Locate the cell with the specified text and output its [x, y] center coordinate. 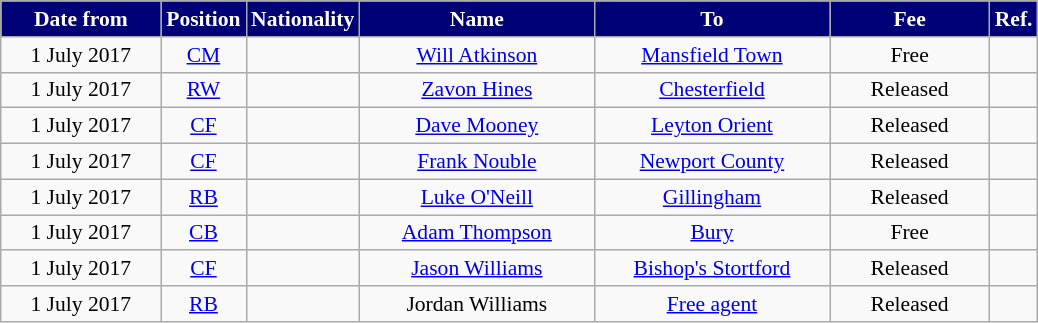
Leyton Orient [712, 126]
Gillingham [712, 197]
Fee [910, 19]
Ref. [1014, 19]
Adam Thompson [476, 233]
Nationality [302, 19]
To [712, 19]
RW [204, 90]
Newport County [712, 162]
Chesterfield [712, 90]
Name [476, 19]
Mansfield Town [712, 55]
Bury [712, 233]
Jason Williams [476, 269]
CB [204, 233]
Zavon Hines [476, 90]
Dave Mooney [476, 126]
Will Atkinson [476, 55]
Bishop's Stortford [712, 269]
Frank Nouble [476, 162]
Date from [81, 19]
Jordan Williams [476, 304]
Luke O'Neill [476, 197]
Position [204, 19]
Free agent [712, 304]
CM [204, 55]
